Find where the given text appears and provide that cell's center as (X, Y) coordinate. 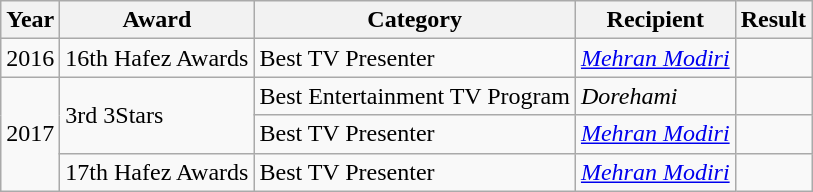
Year (30, 20)
Award (157, 20)
2016 (30, 58)
Best Entertainment TV Program (414, 96)
2017 (30, 134)
Dorehami (655, 96)
Result (773, 20)
3rd 3Stars (157, 115)
Recipient (655, 20)
Category (414, 20)
16th Hafez Awards (157, 58)
17th Hafez Awards (157, 172)
